From the cell containing the given text, extract its center point as [X, Y] coordinate. 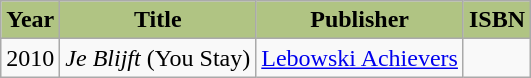
Je Blijft (You Stay) [158, 58]
Publisher [360, 20]
Year [30, 20]
Title [158, 20]
ISBN [496, 20]
Lebowski Achievers [360, 58]
2010 [30, 58]
